From the cell containing the given text, extract its center point as [x, y] coordinate. 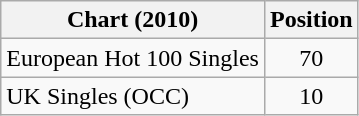
European Hot 100 Singles [133, 58]
Position [311, 20]
UK Singles (OCC) [133, 96]
10 [311, 96]
70 [311, 58]
Chart (2010) [133, 20]
